Return (X, Y) of the center of cell containing provided text 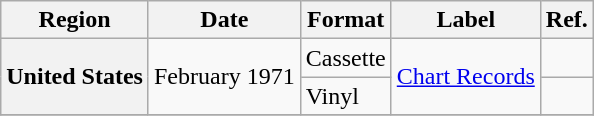
Region (75, 20)
Chart Records (466, 77)
Date (224, 20)
Vinyl (346, 96)
Ref. (566, 20)
United States (75, 77)
Cassette (346, 58)
Label (466, 20)
February 1971 (224, 77)
Format (346, 20)
